From the cell containing the given text, extract its center point as (X, Y) coordinate. 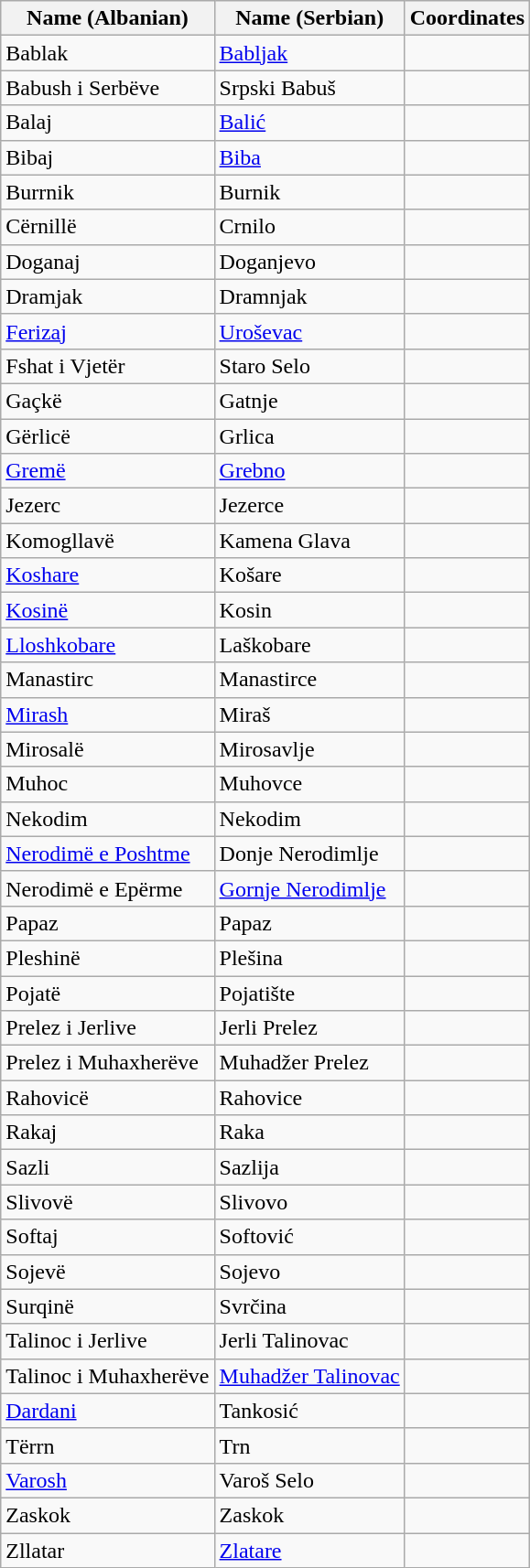
Sojevo (309, 1272)
Miraš (309, 714)
Rahovicë (108, 1098)
Name (Serbian) (309, 18)
Jerli Prelez (309, 1028)
Srpski Babuš (309, 88)
Dardani (108, 1411)
Manastirc (108, 680)
Varosh (108, 1480)
Sazlija (309, 1167)
Koshare (108, 575)
Laškobare (309, 645)
Babljak (309, 53)
Cërnillë (108, 227)
Kosin (309, 610)
Komogllavë (108, 541)
Jerli Talinovac (309, 1341)
Zlatare (309, 1551)
Pleshinë (108, 958)
Balaj (108, 123)
Grebno (309, 471)
Jezerce (309, 506)
Name (Albanian) (108, 18)
Sojevë (108, 1272)
Grlica (309, 436)
Slivovë (108, 1202)
Sazli (108, 1167)
Košare (309, 575)
Kosinë (108, 610)
Biba (309, 157)
Nerodimë e Epërme (108, 888)
Gaçkë (108, 401)
Ferizaj (108, 331)
Balić (309, 123)
Donje Nerodimlje (309, 854)
Muhadžer Prelez (309, 1063)
Rakaj (108, 1133)
Muhadžer Talinovac (309, 1376)
Doganaj (108, 262)
Prelez i Muhaxherëve (108, 1063)
Crnilo (309, 227)
Varoš Selo (309, 1480)
Burnik (309, 192)
Nerodimë e Poshtme (108, 854)
Pojatë (108, 993)
Gornje Nerodimlje (309, 888)
Trn (309, 1445)
Tërrn (108, 1445)
Staro Selo (309, 366)
Dramnjak (309, 296)
Lloshkobare (108, 645)
Dramjak (108, 296)
Raka (309, 1133)
Gremë (108, 471)
Softović (309, 1237)
Muhovce (309, 784)
Muhoc (108, 784)
Svrčina (309, 1306)
Gatnje (309, 401)
Pojatište (309, 993)
Gërlicë (108, 436)
Bablak (108, 53)
Doganjevo (309, 262)
Tankosić (309, 1411)
Burrnik (108, 192)
Zllatar (108, 1551)
Coordinates (467, 18)
Mirosavlje (309, 749)
Jezerc (108, 506)
Manastirce (309, 680)
Bibaj (108, 157)
Softaj (108, 1237)
Slivovo (309, 1202)
Babush i Serbëve (108, 88)
Talinoc i Jerlive (108, 1341)
Surqinë (108, 1306)
Talinoc i Muhaxherëve (108, 1376)
Fshat i Vjetër (108, 366)
Uroševac (309, 331)
Prelez i Jerlive (108, 1028)
Kamena Glava (309, 541)
Plešina (309, 958)
Rahovice (309, 1098)
Mirosalë (108, 749)
Mirash (108, 714)
